Pinpoint the cell where the given text exists, returning its (x, y) midpoint coordinate. 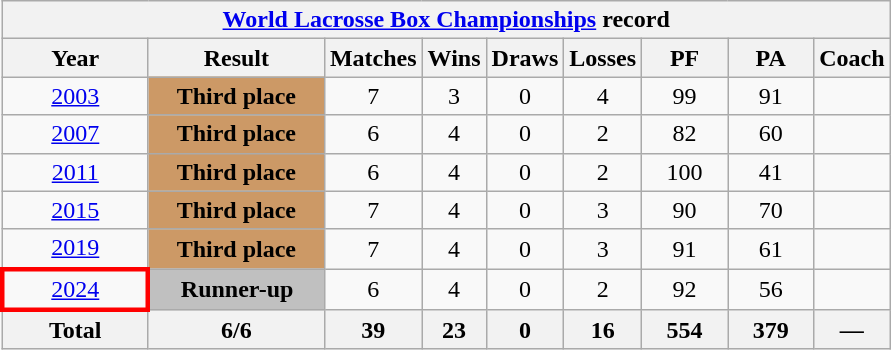
82 (685, 134)
Runner-up (236, 290)
Total (75, 330)
39 (373, 330)
PA (771, 58)
2003 (75, 96)
554 (685, 330)
100 (685, 172)
92 (685, 290)
Losses (603, 58)
2024 (75, 290)
379 (771, 330)
2011 (75, 172)
23 (454, 330)
70 (771, 210)
Year (75, 58)
2007 (75, 134)
Coach (852, 58)
Wins (454, 58)
PF (685, 58)
60 (771, 134)
2019 (75, 249)
90 (685, 210)
56 (771, 290)
— (852, 330)
16 (603, 330)
2015 (75, 210)
World Lacrosse Box Championships record (446, 20)
6/6 (236, 330)
41 (771, 172)
Result (236, 58)
Draws (525, 58)
61 (771, 249)
99 (685, 96)
Matches (373, 58)
